Return the [x, y] coordinate for the center point of the cell that contains the specified text.  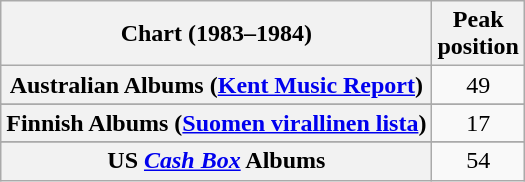
Chart (1983–1984) [216, 34]
Australian Albums (Kent Music Report) [216, 85]
49 [478, 85]
Finnish Albums (Suomen virallinen lista) [216, 123]
17 [478, 123]
US Cash Box Albums [216, 161]
54 [478, 161]
Peakposition [478, 34]
